From the cell containing the given text, extract its center point as [X, Y] coordinate. 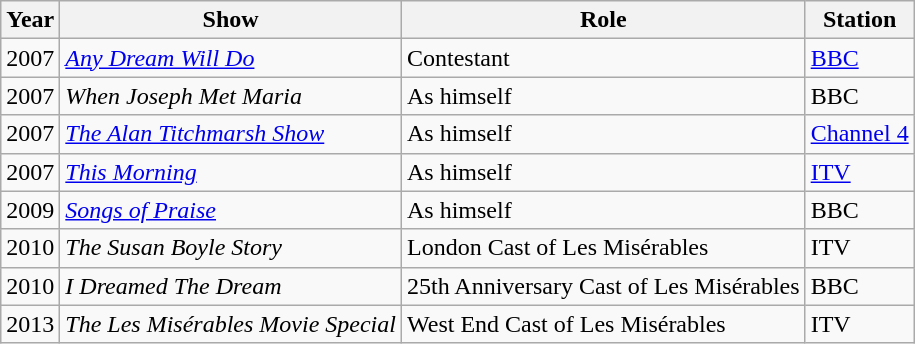
The Les Misérables Movie Special [231, 324]
This Morning [231, 172]
Channel 4 [860, 134]
Songs of Praise [231, 210]
West End Cast of Les Misérables [603, 324]
I Dreamed The Dream [231, 286]
Show [231, 20]
2009 [30, 210]
Role [603, 20]
London Cast of Les Misérables [603, 248]
Any Dream Will Do [231, 58]
Contestant [603, 58]
Station [860, 20]
The Alan Titchmarsh Show [231, 134]
Year [30, 20]
The Susan Boyle Story [231, 248]
2013 [30, 324]
When Joseph Met Maria [231, 96]
25th Anniversary Cast of Les Misérables [603, 286]
